Search for the cell housing the specified text and yield its (X, Y) center coordinate. 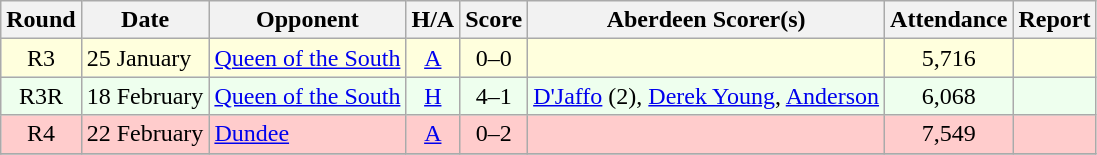
25 January (145, 58)
Round (41, 20)
6,068 (949, 96)
Dundee (308, 134)
22 February (145, 134)
0–2 (494, 134)
D'Jaffo (2), Derek Young, Anderson (706, 96)
R3R (41, 96)
Report (1054, 20)
Score (494, 20)
R3 (41, 58)
5,716 (949, 58)
H/A (433, 20)
Aberdeen Scorer(s) (706, 20)
Date (145, 20)
Opponent (308, 20)
Attendance (949, 20)
R4 (41, 134)
7,549 (949, 134)
18 February (145, 96)
H (433, 96)
0–0 (494, 58)
4–1 (494, 96)
